Return (X, Y) of the center of cell containing provided text 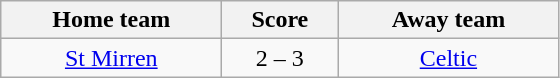
2 – 3 (280, 58)
Away team (448, 20)
Home team (112, 20)
Score (280, 20)
St Mirren (112, 58)
Celtic (448, 58)
